Detect which cell encompasses the target text, then output its [x, y] center coordinate. 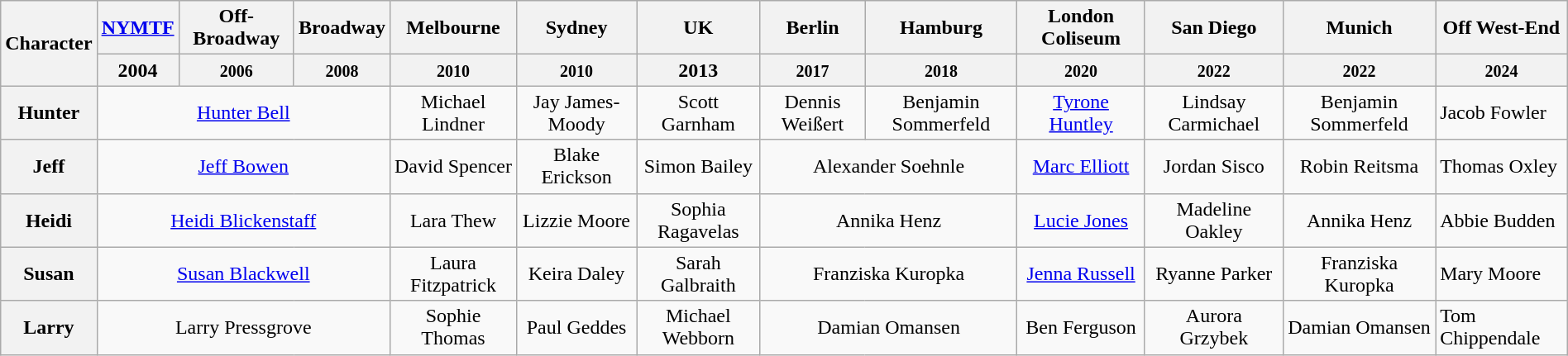
Hunter [49, 112]
Abbie Budden [1502, 220]
Larry Pressgrove [243, 327]
Jacob Fowler [1502, 112]
Simon Bailey [699, 167]
2008 [342, 70]
Ben Ferguson [1081, 327]
Jeff Bowen [243, 167]
Sophia Ragavelas [699, 220]
Berlin [812, 28]
2006 [237, 70]
Lara Thew [453, 220]
2013 [699, 70]
Michael Lindner [453, 112]
Blake Erickson [577, 167]
Sarah Galbraith [699, 274]
Dennis Weißert [812, 112]
Marc Elliott [1081, 167]
Michael Webborn [699, 327]
Jenna Russell [1081, 274]
Robin Reitsma [1359, 167]
Susan Blackwell [243, 274]
Paul Geddes [577, 327]
Hunter Bell [243, 112]
2017 [812, 70]
San Diego [1214, 28]
Off West-End [1502, 28]
Madeline Oakley [1214, 220]
Alexander Soehnle [888, 167]
Broadway [342, 28]
Character [49, 43]
Sophie Thomas [453, 327]
Heidi Blickenstaff [243, 220]
Jay James-Moody [577, 112]
Lucie Jones [1081, 220]
London Coliseum [1081, 28]
Keira Daley [577, 274]
Lizzie Moore [577, 220]
Susan [49, 274]
Tyrone Huntley [1081, 112]
Tom Chippendale [1502, 327]
2004 [137, 70]
David Spencer [453, 167]
Sydney [577, 28]
2018 [941, 70]
Jeff [49, 167]
Scott Garnham [699, 112]
Melbourne [453, 28]
Aurora Grzybek [1214, 327]
2020 [1081, 70]
2024 [1502, 70]
Jordan Sisco [1214, 167]
Heidi [49, 220]
Mary Moore [1502, 274]
Laura Fitzpatrick [453, 274]
Hamburg [941, 28]
NYMTF [137, 28]
Thomas Oxley [1502, 167]
Larry [49, 327]
Lindsay Carmichael [1214, 112]
Off-Broadway [237, 28]
UK [699, 28]
Munich [1359, 28]
Ryanne Parker [1214, 274]
